From the cell containing the given text, extract its center point as [x, y] coordinate. 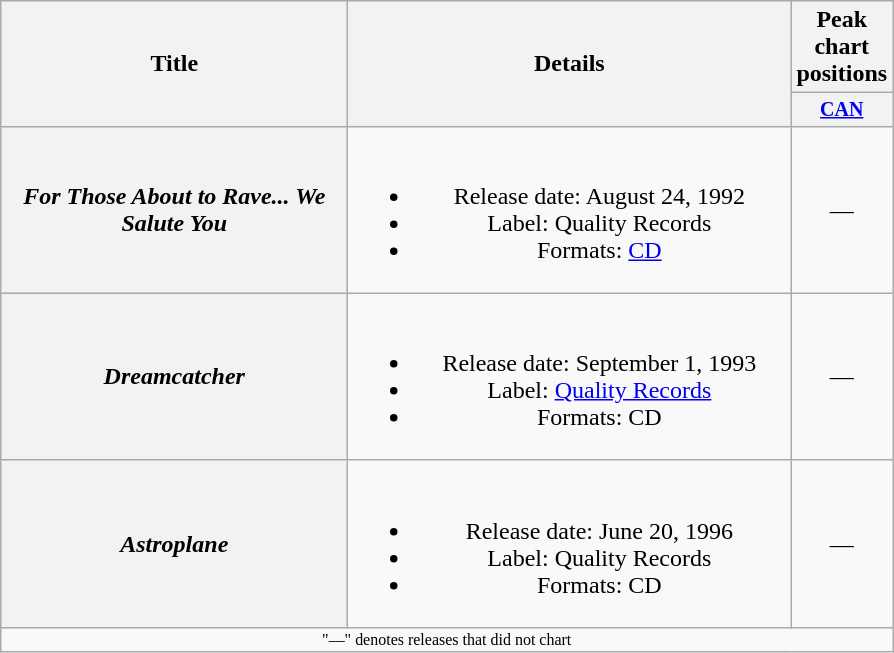
Dreamcatcher [174, 376]
CAN [842, 110]
Release date: June 20, 1996Label: Quality RecordsFormats: CD [570, 544]
"—" denotes releases that did not chart [447, 639]
Peak chart positions [842, 47]
Title [174, 64]
Details [570, 64]
Astroplane [174, 544]
Release date: September 1, 1993Label: Quality RecordsFormats: CD [570, 376]
Release date: August 24, 1992Label: Quality RecordsFormats: CD [570, 210]
For Those About to Rave... We Salute You [174, 210]
